Capture the cell that displays the provided text and extract its (x, y) central coordinate. 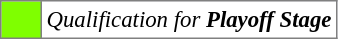
Qualification for Playoff Stage (188, 20)
